Locate the cell with the specified text and output its (X, Y) center coordinate. 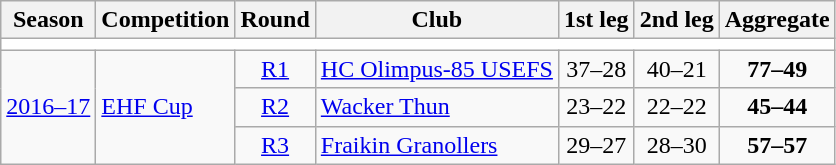
Club (436, 20)
Fraikin Granollers (436, 145)
R2 (275, 107)
Season (48, 20)
22–22 (676, 107)
R3 (275, 145)
Competition (166, 20)
Wacker Thun (436, 107)
57–57 (777, 145)
77–49 (777, 69)
Aggregate (777, 20)
Round (275, 20)
R1 (275, 69)
2nd leg (676, 20)
40–21 (676, 69)
29–27 (596, 145)
HC Olimpus-85 USEFS (436, 69)
EHF Cup (166, 107)
45–44 (777, 107)
2016–17 (48, 107)
28–30 (676, 145)
23–22 (596, 107)
1st leg (596, 20)
37–28 (596, 69)
